Pinpoint the cell where the given text exists, returning its (x, y) midpoint coordinate. 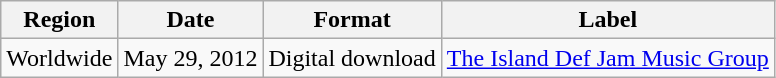
May 29, 2012 (190, 58)
The Island Def Jam Music Group (608, 58)
Worldwide (60, 58)
Label (608, 20)
Format (352, 20)
Digital download (352, 58)
Region (60, 20)
Date (190, 20)
